Output the [x, y] coordinate of the center of the cell containing the given text.  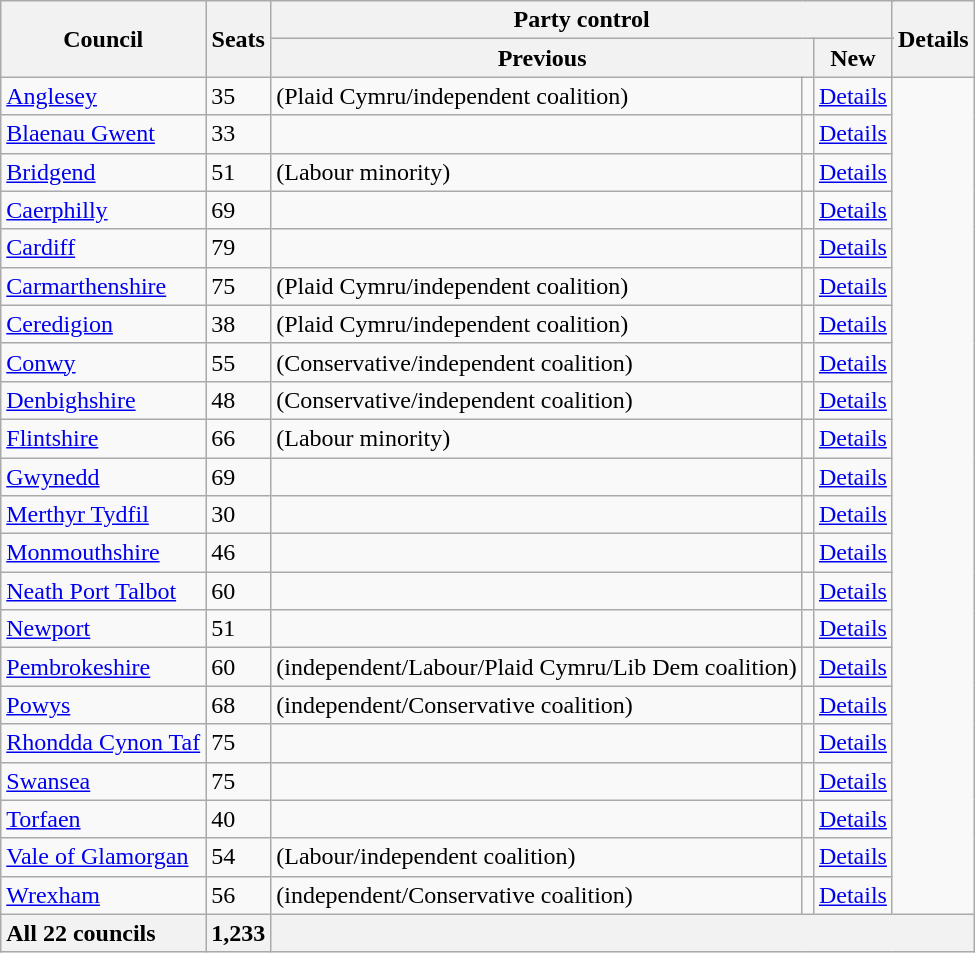
38 [238, 324]
New [852, 58]
Anglesey [104, 96]
Denbighshire [104, 400]
Rhondda Cynon Taf [104, 743]
54 [238, 857]
(Labour/independent coalition) [537, 857]
Cardiff [104, 248]
Caerphilly [104, 210]
Council [104, 39]
Merthyr Tydfil [104, 515]
Conwy [104, 362]
Carmarthenshire [104, 286]
Neath Port Talbot [104, 591]
48 [238, 400]
79 [238, 248]
Torfaen [104, 819]
Previous [542, 58]
55 [238, 362]
30 [238, 515]
46 [238, 553]
Flintshire [104, 438]
35 [238, 96]
(independent/Labour/Plaid Cymru/Lib Dem coalition) [537, 667]
Seats [238, 39]
Gwynedd [104, 477]
Vale of Glamorgan [104, 857]
Swansea [104, 781]
40 [238, 819]
Blaenau Gwent [104, 134]
Pembrokeshire [104, 667]
Powys [104, 705]
56 [238, 895]
All 22 councils [104, 933]
Newport [104, 629]
Ceredigion [104, 324]
Bridgend [104, 172]
Wrexham [104, 895]
68 [238, 705]
Party control [582, 20]
1,233 [238, 933]
66 [238, 438]
33 [238, 134]
Monmouthshire [104, 553]
